From the cell containing the given text, extract its center point as [X, Y] coordinate. 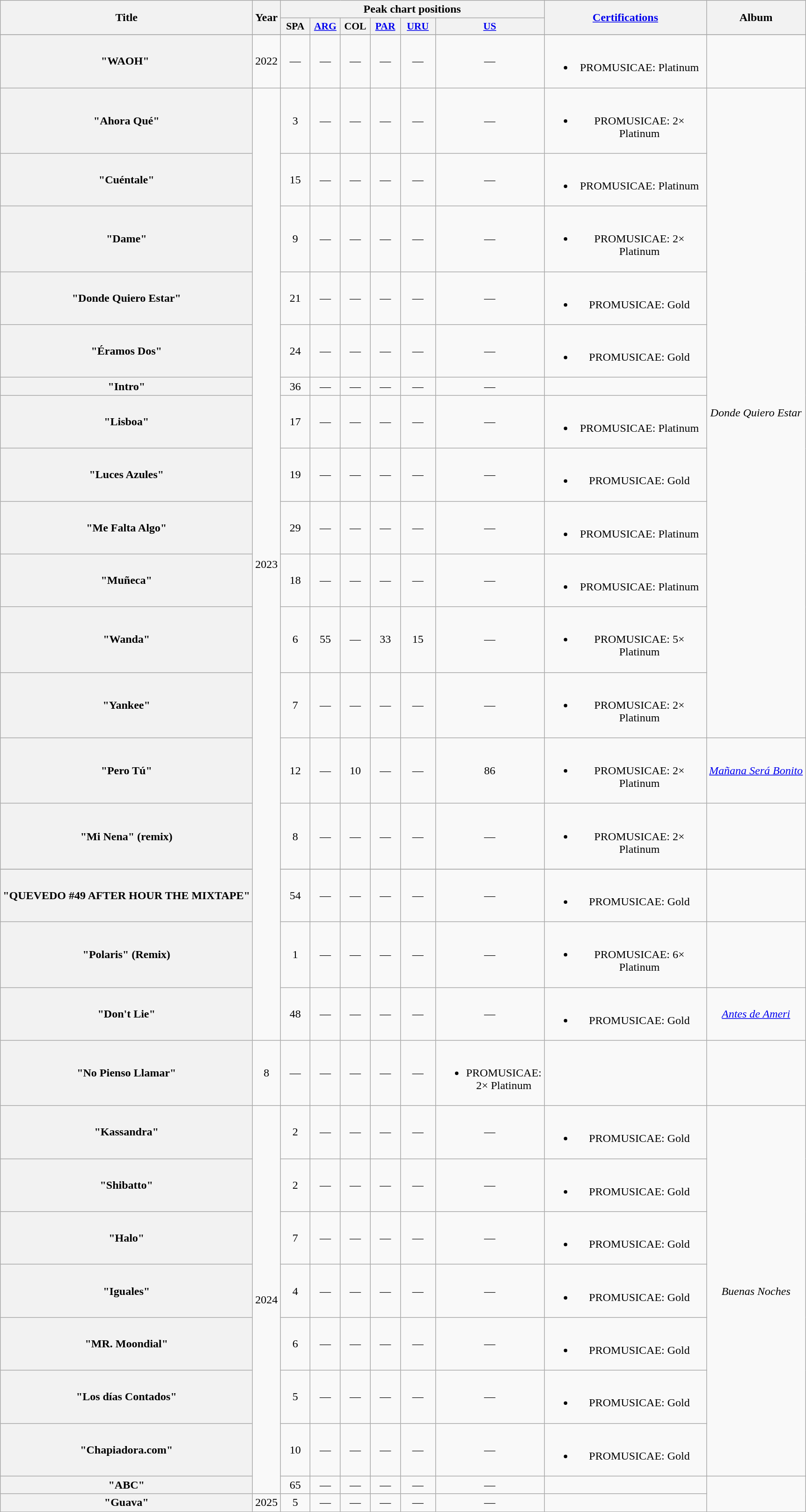
Certifications [625, 18]
"Intro" [126, 386]
48 [295, 1013]
"Ahora Qué" [126, 121]
54 [295, 895]
"Donde Quiero Estar" [126, 298]
65 [295, 1485]
1 [295, 954]
US [490, 27]
"Iguales" [126, 1291]
COL [355, 27]
"Luces Azules" [126, 474]
21 [295, 298]
2023 [267, 564]
9 [295, 239]
24 [295, 351]
"QUEVEDO #49 AFTER HOUR THE MIXTAPE" [126, 895]
12 [295, 771]
"Don't Lie" [126, 1013]
"Wanda" [126, 640]
"Éramos Dos" [126, 351]
"Dame" [126, 239]
18 [295, 580]
3 [295, 121]
"Muñeca" [126, 580]
36 [295, 386]
"No Pienso Llamar" [126, 1073]
4 [295, 1291]
"Me Falta Algo" [126, 528]
"ABC" [126, 1485]
"Guava" [126, 1503]
Buenas Noches [756, 1291]
URU [418, 27]
"WAOH" [126, 61]
29 [295, 528]
"Cuéntale" [126, 180]
"Chapiadora.com" [126, 1449]
Antes de Ameri [756, 1013]
2022 [267, 61]
2025 [267, 1503]
33 [385, 640]
19 [295, 474]
Album [756, 18]
PROMUSICAE: 6× Platinum [625, 954]
"MR. Moondial" [126, 1344]
PROMUSICAE: 5× Platinum [625, 640]
PAR [385, 27]
"Los días Contados" [126, 1397]
"Mi Nena" (remix) [126, 836]
86 [490, 771]
"Halo" [126, 1238]
Mañana Será Bonito [756, 771]
"Shibatto" [126, 1185]
"Kassandra" [126, 1132]
"Yankee" [126, 705]
55 [325, 640]
SPA [295, 27]
"Lisboa" [126, 422]
Year [267, 18]
"Pero Tú" [126, 771]
Peak chart positions [412, 9]
ARG [325, 27]
"Polaris" (Remix) [126, 954]
Donde Quiero Estar [756, 413]
Title [126, 18]
2024 [267, 1300]
17 [295, 422]
